Return [x, y] of the center of cell containing provided text 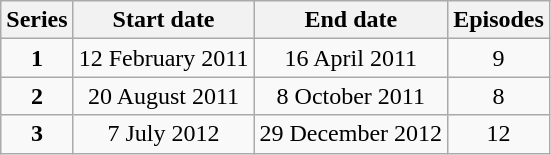
29 December 2012 [351, 134]
2 [37, 96]
Start date [164, 20]
16 April 2011 [351, 58]
20 August 2011 [164, 96]
8 [499, 96]
Episodes [499, 20]
3 [37, 134]
End date [351, 20]
Series [37, 20]
12 [499, 134]
7 July 2012 [164, 134]
8 October 2011 [351, 96]
12 February 2011 [164, 58]
9 [499, 58]
1 [37, 58]
